Capture the cell that displays the provided text and extract its [X, Y] central coordinate. 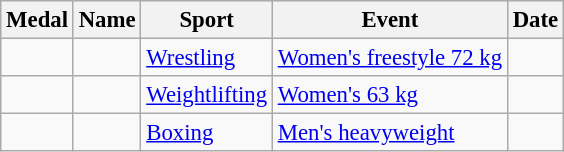
Women's freestyle 72 kg [390, 58]
Sport [207, 20]
Boxing [207, 133]
Weightlifting [207, 95]
Wrestling [207, 58]
Men's heavyweight [390, 133]
Medal [38, 20]
Name [107, 20]
Women's 63 kg [390, 95]
Event [390, 20]
Date [535, 20]
